Return (X, Y) of the center of cell containing provided text 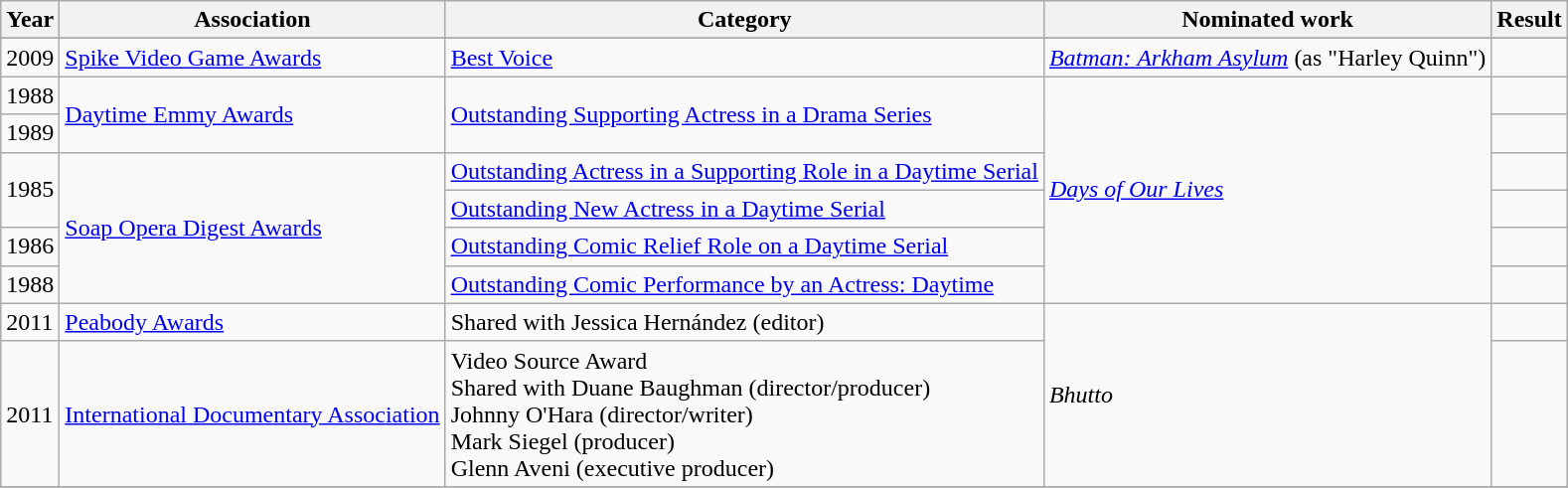
Year (30, 20)
Nominated work (1267, 20)
Daytime Emmy Awards (252, 114)
Outstanding Actress in a Supporting Role in a Daytime Serial (744, 171)
Outstanding Comic Performance by an Actress: Daytime (744, 284)
Bhutto (1267, 395)
2009 (30, 58)
Result (1529, 20)
Batman: Arkham Asylum (as "Harley Quinn") (1267, 58)
Soap Opera Digest Awards (252, 228)
1985 (30, 190)
Outstanding New Actress in a Daytime Serial (744, 209)
Spike Video Game Awards (252, 58)
Outstanding Comic Relief Role on a Daytime Serial (744, 246)
1989 (30, 133)
Shared with Jessica Hernández (editor) (744, 322)
Peabody Awards (252, 322)
1986 (30, 246)
International Documentary Association (252, 413)
Best Voice (744, 58)
Days of Our Lives (1267, 190)
Outstanding Supporting Actress in a Drama Series (744, 114)
Category (744, 20)
Association (252, 20)
